Capture the cell that displays the provided text and extract its [x, y] central coordinate. 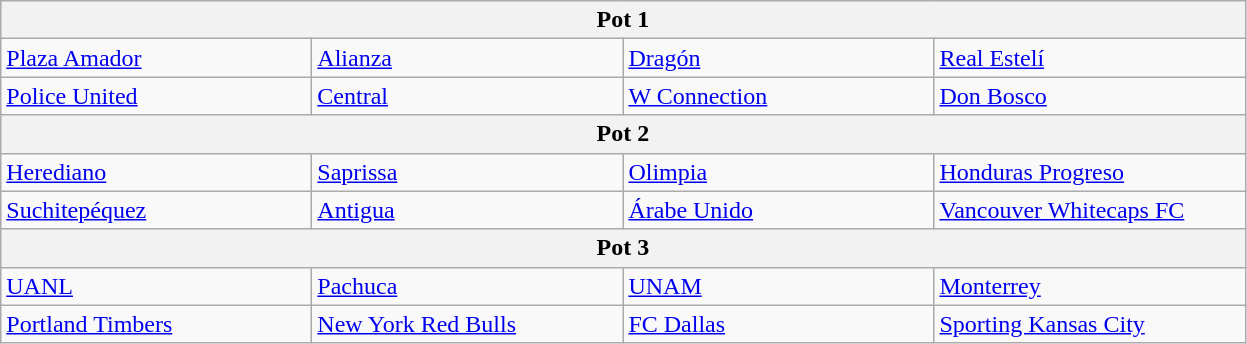
New York Red Bulls [468, 324]
Pachuca [468, 286]
Suchitepéquez [156, 210]
Pot 3 [623, 248]
Portland Timbers [156, 324]
Don Bosco [1090, 96]
Pot 1 [623, 20]
UNAM [778, 286]
Alianza [468, 58]
Dragón [778, 58]
UANL [156, 286]
Police United [156, 96]
Antigua [468, 210]
Real Estelí [1090, 58]
Monterrey [1090, 286]
Árabe Unido [778, 210]
W Connection [778, 96]
Olimpia [778, 172]
Herediano [156, 172]
Central [468, 96]
Saprissa [468, 172]
FC Dallas [778, 324]
Sporting Kansas City [1090, 324]
Honduras Progreso [1090, 172]
Pot 2 [623, 134]
Vancouver Whitecaps FC [1090, 210]
Plaza Amador [156, 58]
